Scan for the cell matching the given text and deliver its (x, y) coordinate at center. 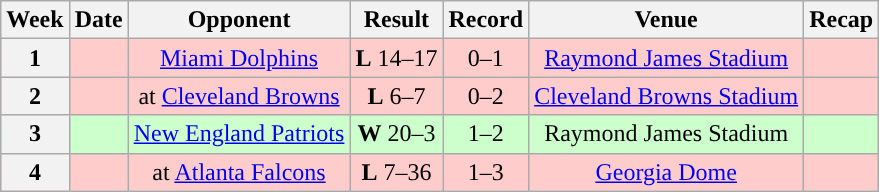
1–2 (486, 134)
0–1 (486, 58)
L 6–7 (396, 96)
Georgia Dome (666, 172)
Record (486, 20)
Recap (842, 20)
New England Patriots (239, 134)
1–3 (486, 172)
at Atlanta Falcons (239, 172)
3 (35, 134)
Cleveland Browns Stadium (666, 96)
at Cleveland Browns (239, 96)
Opponent (239, 20)
Venue (666, 20)
Week (35, 20)
Result (396, 20)
Date (98, 20)
4 (35, 172)
W 20–3 (396, 134)
2 (35, 96)
L 14–17 (396, 58)
L 7–36 (396, 172)
Miami Dolphins (239, 58)
0–2 (486, 96)
1 (35, 58)
